Scan for the cell matching the given text and deliver its [x, y] coordinate at center. 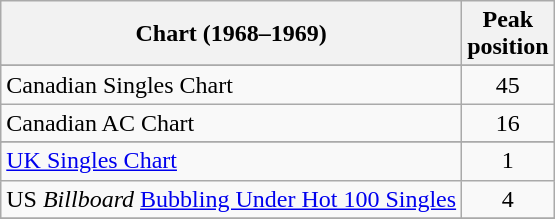
Chart (1968–1969) [232, 34]
1 [508, 161]
Canadian Singles Chart [232, 85]
4 [508, 199]
US Billboard Bubbling Under Hot 100 Singles [232, 199]
Canadian AC Chart [232, 123]
16 [508, 123]
UK Singles Chart [232, 161]
45 [508, 85]
Peakposition [508, 34]
